Output the [X, Y] coordinate of the center of the cell containing the given text.  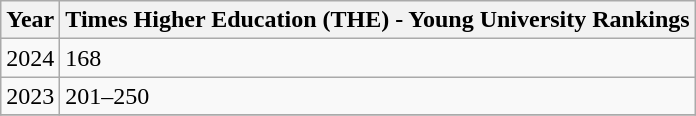
2023 [30, 96]
2024 [30, 58]
Year [30, 20]
Times Higher Education (THE) - Young University Rankings [378, 20]
168 [378, 58]
201–250 [378, 96]
